For the text-containing cell, return its midpoint in (x, y) coordinate format. 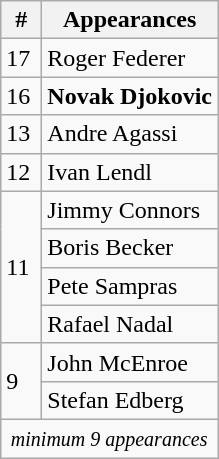
Jimmy Connors (130, 210)
Roger Federer (130, 58)
17 (22, 58)
Stefan Edberg (130, 400)
9 (22, 381)
Boris Becker (130, 248)
Pete Sampras (130, 286)
Andre Agassi (130, 134)
Novak Djokovic (130, 96)
12 (22, 172)
minimum 9 appearances (110, 438)
11 (22, 267)
Appearances (130, 20)
13 (22, 134)
16 (22, 96)
John McEnroe (130, 362)
Rafael Nadal (130, 324)
# (22, 20)
Ivan Lendl (130, 172)
